Return the (x, y) coordinate for the center point of the cell that contains the specified text.  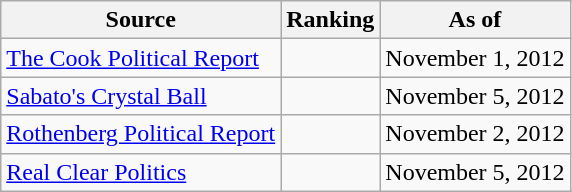
Sabato's Crystal Ball (141, 96)
Real Clear Politics (141, 172)
November 2, 2012 (475, 134)
As of (475, 20)
Source (141, 20)
The Cook Political Report (141, 58)
Ranking (330, 20)
November 1, 2012 (475, 58)
Rothenberg Political Report (141, 134)
